Pinpoint the cell where the given text exists, returning its (x, y) midpoint coordinate. 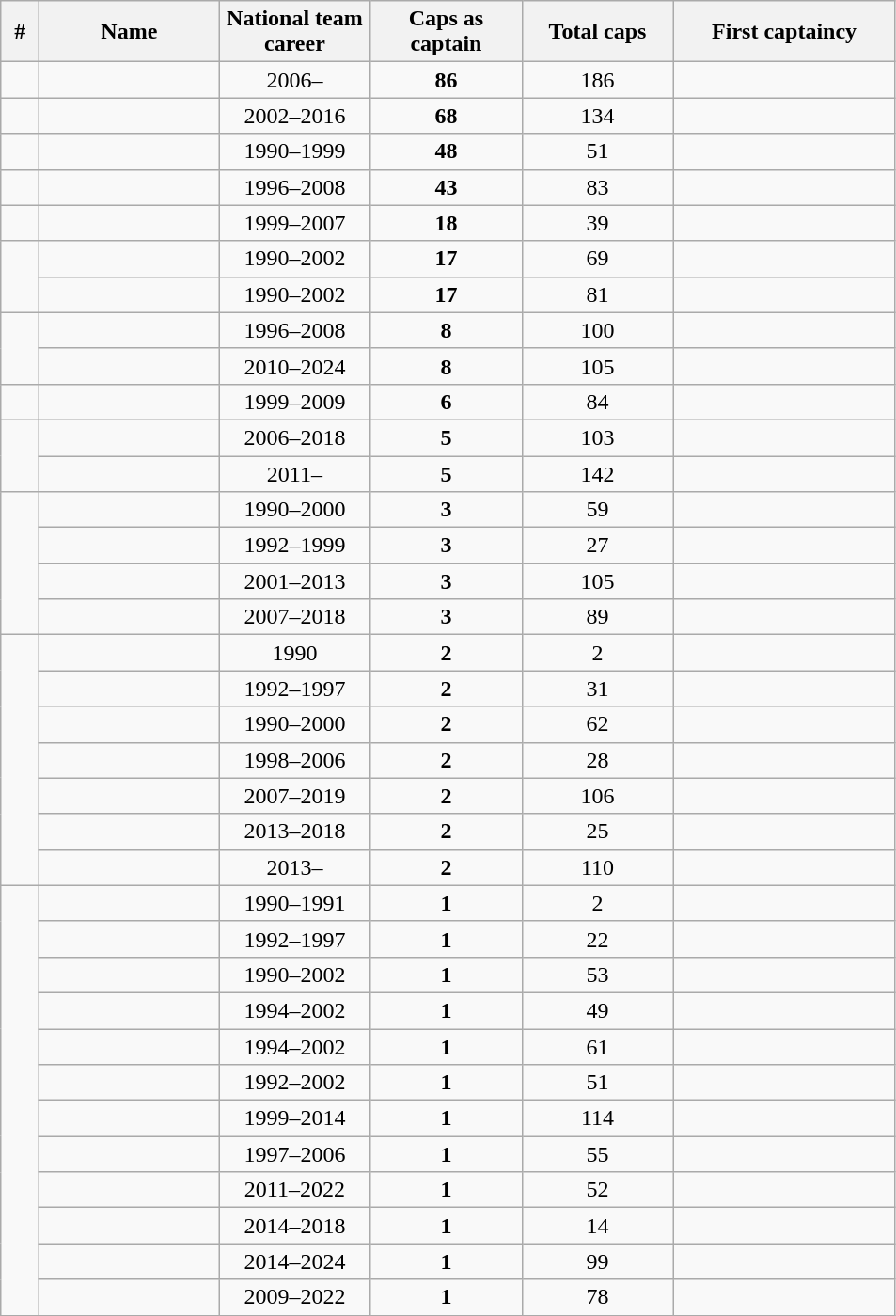
62 (598, 724)
68 (446, 116)
81 (598, 294)
2014–2024 (295, 1261)
69 (598, 259)
53 (598, 975)
1999–2007 (295, 223)
2002–2016 (295, 116)
27 (598, 546)
99 (598, 1261)
Name (130, 32)
83 (598, 187)
25 (598, 832)
55 (598, 1154)
134 (598, 116)
1998–2006 (295, 760)
1997–2006 (295, 1154)
28 (598, 760)
2001–2013 (295, 581)
43 (446, 187)
2006–2018 (295, 437)
86 (446, 80)
2007–2019 (295, 796)
Caps as captain (446, 32)
1990–1999 (295, 151)
31 (598, 689)
14 (598, 1226)
2010–2024 (295, 366)
39 (598, 223)
2011–2022 (295, 1190)
2014–2018 (295, 1226)
100 (598, 330)
First captaincy (784, 32)
2006– (295, 80)
2007–2018 (295, 617)
48 (446, 151)
103 (598, 437)
2011– (295, 473)
National team career (295, 32)
49 (598, 1010)
# (21, 32)
22 (598, 939)
2013–2018 (295, 832)
1992–2002 (295, 1083)
18 (446, 223)
1990–1991 (295, 903)
186 (598, 80)
106 (598, 796)
1992–1999 (295, 546)
59 (598, 510)
2013– (295, 867)
1999–2009 (295, 402)
61 (598, 1047)
1990 (295, 653)
110 (598, 867)
142 (598, 473)
Total caps (598, 32)
84 (598, 402)
89 (598, 617)
78 (598, 1297)
6 (446, 402)
114 (598, 1118)
2009–2022 (295, 1297)
1999–2014 (295, 1118)
52 (598, 1190)
